Return the [X, Y] coordinate for the center point of the cell that contains the specified text.  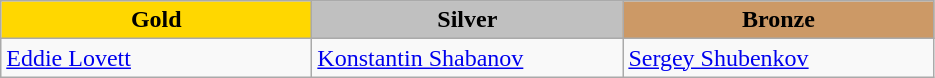
Gold [156, 20]
Eddie Lovett [156, 58]
Sergey Shubenkov [778, 58]
Silver [468, 20]
Konstantin Shabanov [468, 58]
Bronze [778, 20]
